Return the [x, y] coordinate for the center point of the cell that contains the specified text.  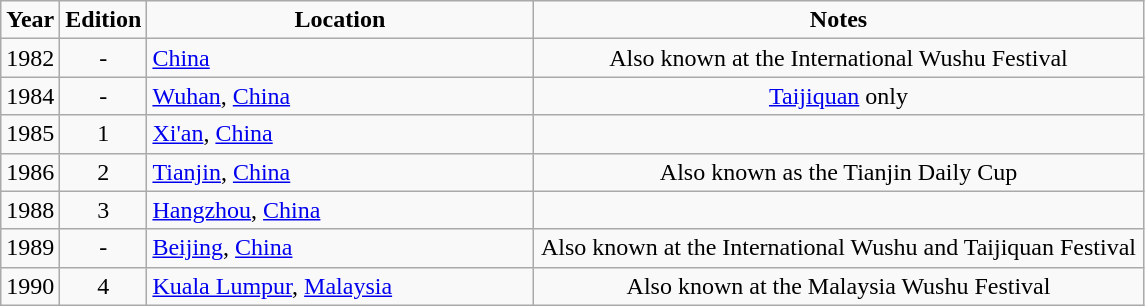
Xi'an, China [340, 134]
Wuhan, China [340, 96]
4 [104, 286]
Hangzhou, China [340, 210]
1982 [30, 58]
Beijing, China [340, 248]
Also known at the International Wushu and Taijiquan Festival [838, 248]
Location [340, 20]
Tianjin, China [340, 172]
Taijiquan only [838, 96]
1984 [30, 96]
Year [30, 20]
1990 [30, 286]
China [340, 58]
Kuala Lumpur, Malaysia [340, 286]
Edition [104, 20]
2 [104, 172]
1989 [30, 248]
3 [104, 210]
1988 [30, 210]
Notes [838, 20]
Also known at the International Wushu Festival [838, 58]
1986 [30, 172]
1 [104, 134]
1985 [30, 134]
Also known at the Malaysia Wushu Festival [838, 286]
Also known as the Tianjin Daily Cup [838, 172]
